Capture the cell that displays the provided text and extract its [X, Y] central coordinate. 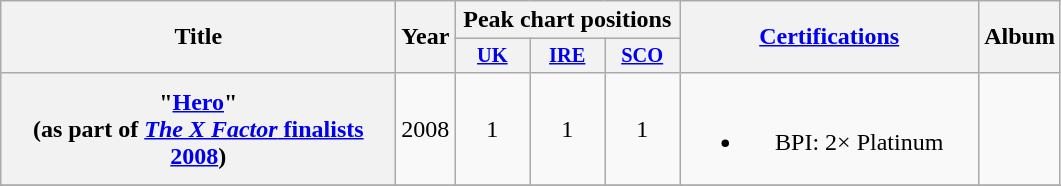
Title [198, 37]
2008 [426, 128]
SCO [642, 56]
Certifications [830, 37]
IRE [568, 56]
Peak chart positions [568, 20]
BPI: 2× Platinum [830, 128]
"Hero"(as part of The X Factor finalists 2008) [198, 128]
UK [492, 56]
Album [1020, 37]
Year [426, 37]
